Pinpoint the cell where the given text exists, returning its (X, Y) midpoint coordinate. 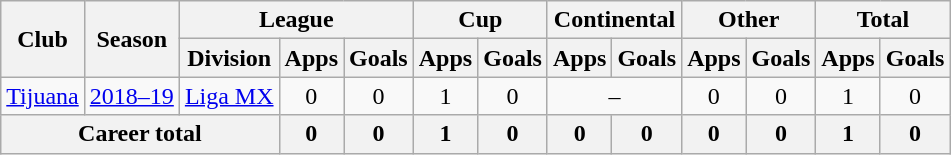
Season (132, 39)
– (614, 96)
Career total (140, 134)
Cup (480, 20)
2018–19 (132, 96)
Tijuana (43, 96)
League (296, 20)
Division (229, 58)
Other (749, 20)
Liga MX (229, 96)
Total (883, 20)
Continental (614, 20)
Club (43, 39)
